Scan for the cell matching the given text and deliver its (x, y) coordinate at center. 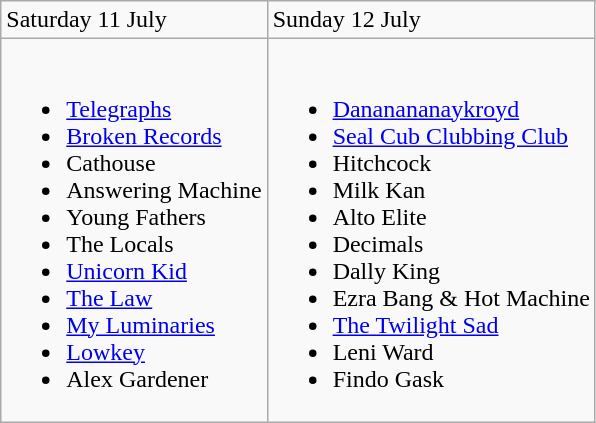
TelegraphsBroken RecordsCathouseAnswering MachineYoung FathersThe LocalsUnicorn KidThe LawMy LuminariesLowkeyAlex Gardener (134, 230)
Saturday 11 July (134, 20)
DananananaykroydSeal Cub Clubbing ClubHitchcockMilk KanAlto EliteDecimalsDally KingEzra Bang & Hot MachineThe Twilight SadLeni WardFindo Gask (431, 230)
Sunday 12 July (431, 20)
